Output the [x, y] coordinate of the center of the cell containing the given text.  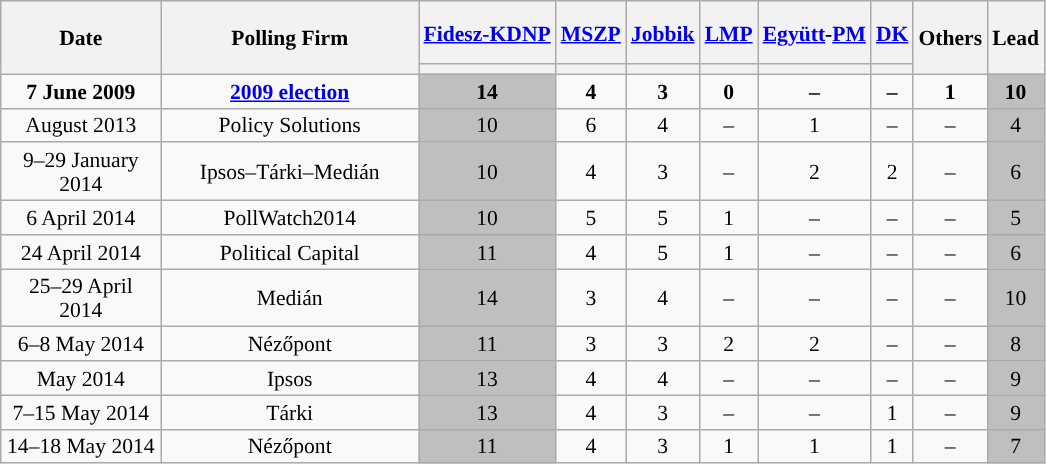
Date [81, 38]
6–8 May 2014 [81, 344]
Medián [290, 298]
7 June 2009 [81, 91]
Fidesz-KDNP [486, 32]
DK [892, 32]
9–29 January 2014 [81, 172]
Ipsos [290, 378]
8 [1016, 344]
Others [950, 38]
LMP [729, 32]
Political Capital [290, 252]
6 April 2014 [81, 218]
Együtt-PM [814, 32]
14–18 May 2014 [81, 446]
PollWatch2014 [290, 218]
0 [729, 91]
May 2014 [81, 378]
August 2013 [81, 125]
Jobbik [663, 32]
Policy Solutions [290, 125]
Polling Firm [290, 38]
24 April 2014 [81, 252]
2009 election [290, 91]
MSZP [591, 32]
Lead [1016, 38]
7–15 May 2014 [81, 412]
7 [1016, 446]
25–29 April 2014 [81, 298]
Ipsos–Tárki–Medián [290, 172]
Tárki [290, 412]
